Output the [x, y] coordinate of the center of the cell containing the given text.  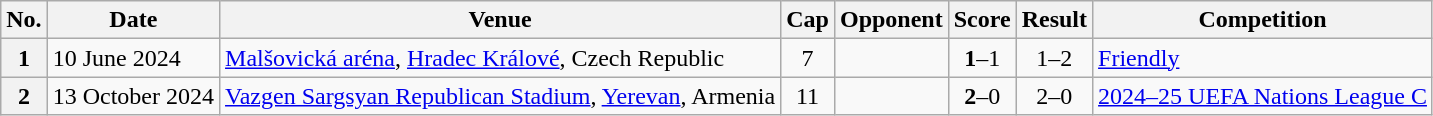
10 June 2024 [133, 58]
13 October 2024 [133, 96]
1–1 [982, 58]
1–2 [1054, 58]
Opponent [891, 20]
Competition [1263, 20]
7 [808, 58]
Vazgen Sargsyan Republican Stadium, Yerevan, Armenia [500, 96]
Venue [500, 20]
2 [24, 96]
Friendly [1263, 58]
Cap [808, 20]
Result [1054, 20]
2024–25 UEFA Nations League C [1263, 96]
No. [24, 20]
11 [808, 96]
Date [133, 20]
Malšovická aréna, Hradec Králové, Czech Republic [500, 58]
1 [24, 58]
Score [982, 20]
